Return the (X, Y) coordinate for the center point of the cell that contains the specified text.  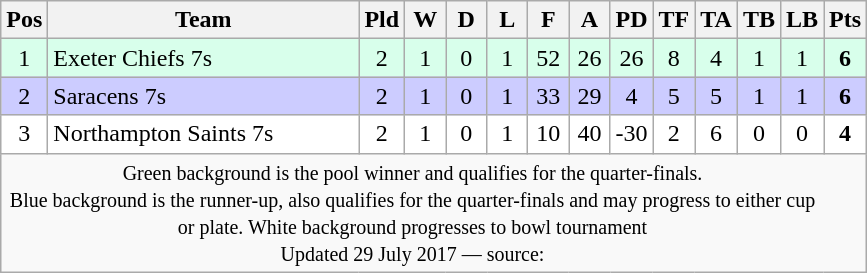
TB (758, 20)
L (508, 20)
8 (674, 58)
33 (548, 96)
PD (632, 20)
Saracens 7s (204, 96)
F (548, 20)
LB (802, 20)
29 (590, 96)
TF (674, 20)
TA (716, 20)
Exeter Chiefs 7s (204, 58)
Pts (846, 20)
Northampton Saints 7s (204, 134)
10 (548, 134)
Pos (24, 20)
Pld (382, 20)
52 (548, 58)
Team (204, 20)
40 (590, 134)
3 (24, 134)
W (426, 20)
D (466, 20)
-30 (632, 134)
A (590, 20)
